Locate the cell with the specified text and output its (X, Y) center coordinate. 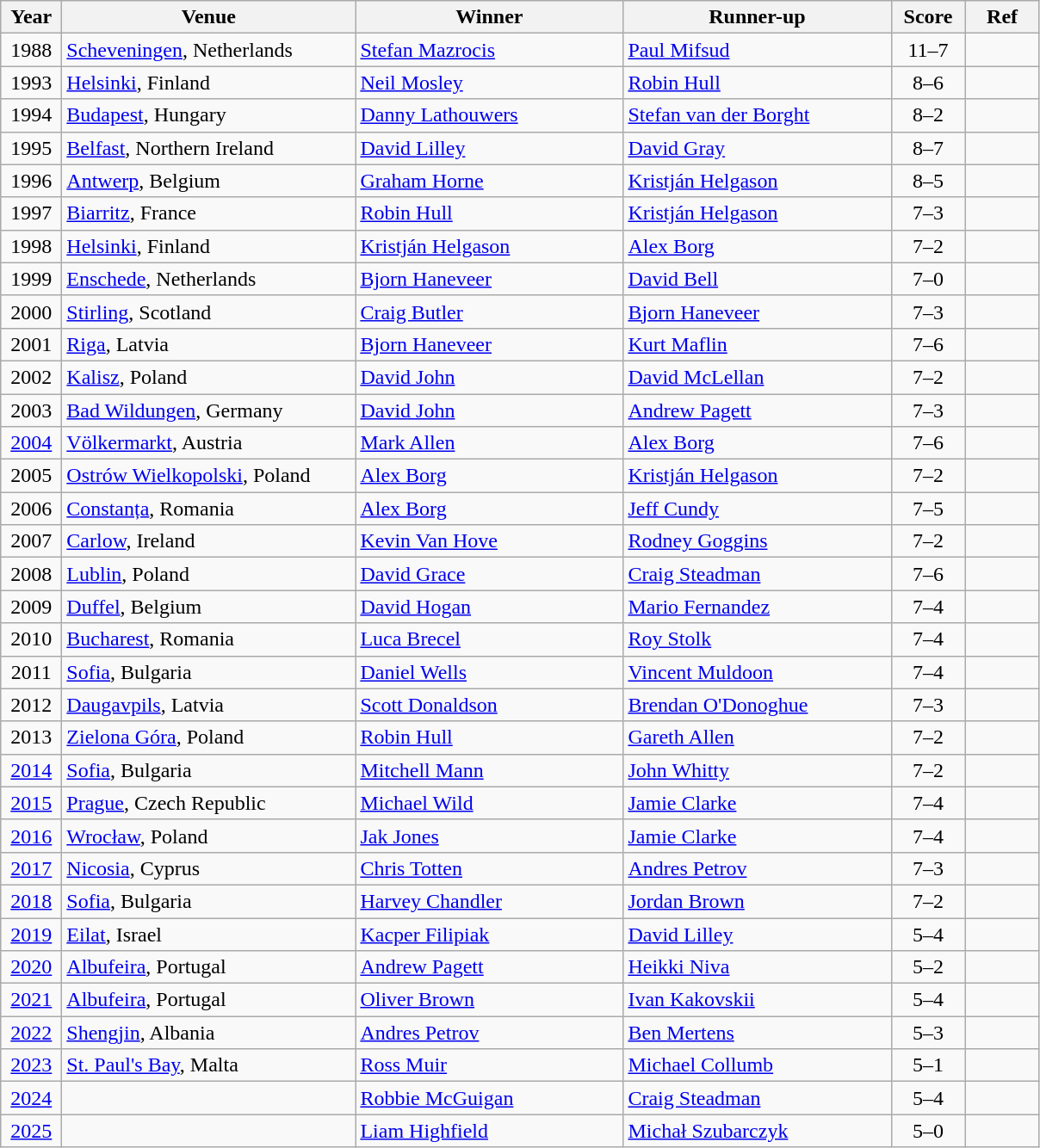
Liam Highfield (489, 1131)
Winner (489, 17)
Daugavpils, Latvia (208, 705)
2000 (31, 312)
2003 (31, 410)
Rodney Goggins (758, 541)
Harvey Chandler (489, 901)
1998 (31, 246)
David Gray (758, 148)
Scott Donaldson (489, 705)
2015 (31, 803)
1993 (31, 83)
2010 (31, 639)
Mitchell Mann (489, 770)
Carlow, Ireland (208, 541)
2002 (31, 377)
Michał Szubarczyk (758, 1131)
Michael Collumb (758, 1065)
1996 (31, 181)
2017 (31, 868)
Nicosia, Cyprus (208, 868)
Michael Wild (489, 803)
2012 (31, 705)
Riga, Latvia (208, 344)
1995 (31, 148)
2007 (31, 541)
2020 (31, 967)
Ben Mertens (758, 1033)
Ref (1002, 17)
5–1 (928, 1065)
1999 (31, 279)
Daniel Wells (489, 672)
Budapest, Hungary (208, 115)
Prague, Czech Republic (208, 803)
Score (928, 17)
Kevin Van Hove (489, 541)
2016 (31, 836)
2013 (31, 738)
Venue (208, 17)
Bucharest, Romania (208, 639)
2009 (31, 607)
Mario Fernandez (758, 607)
Zielona Góra, Poland (208, 738)
Scheveningen, Netherlands (208, 50)
Heikki Niva (758, 967)
7–0 (928, 279)
2005 (31, 476)
Shengjin, Albania (208, 1033)
8–6 (928, 83)
Robbie McGuigan (489, 1098)
Year (31, 17)
2008 (31, 574)
2001 (31, 344)
Kacper Filipiak (489, 934)
Kurt Maflin (758, 344)
Graham Horne (489, 181)
Jordan Brown (758, 901)
2006 (31, 509)
Ivan Kakovskii (758, 1000)
Stirling, Scotland (208, 312)
1988 (31, 50)
David Grace (489, 574)
Oliver Brown (489, 1000)
Eilat, Israel (208, 934)
Paul Mifsud (758, 50)
David McLellan (758, 377)
8–7 (928, 148)
2018 (31, 901)
St. Paul's Bay, Malta (208, 1065)
5–2 (928, 967)
Constanța, Romania (208, 509)
Chris Totten (489, 868)
Antwerp, Belgium (208, 181)
2011 (31, 672)
Biarritz, France (208, 213)
Stefan van der Borght (758, 115)
Jeff Cundy (758, 509)
2019 (31, 934)
Luca Brecel (489, 639)
Völkermarkt, Austria (208, 443)
Runner-up (758, 17)
Duffel, Belgium (208, 607)
Brendan O'Donoghue (758, 705)
Lublin, Poland (208, 574)
Gareth Allen (758, 738)
Jak Jones (489, 836)
2022 (31, 1033)
Ross Muir (489, 1065)
John Whitty (758, 770)
2014 (31, 770)
Enschede, Netherlands (208, 279)
Neil Mosley (489, 83)
Belfast, Northern Ireland (208, 148)
2024 (31, 1098)
Vincent Muldoon (758, 672)
2023 (31, 1065)
1994 (31, 115)
2025 (31, 1131)
11–7 (928, 50)
Roy Stolk (758, 639)
1997 (31, 213)
8–5 (928, 181)
Ostrów Wielkopolski, Poland (208, 476)
Craig Butler (489, 312)
8–2 (928, 115)
Kalisz, Poland (208, 377)
David Hogan (489, 607)
5–0 (928, 1131)
7–5 (928, 509)
Mark Allen (489, 443)
Stefan Mazrocis (489, 50)
Bad Wildungen, Germany (208, 410)
David Bell (758, 279)
5–3 (928, 1033)
2004 (31, 443)
2021 (31, 1000)
Danny Lathouwers (489, 115)
Wrocław, Poland (208, 836)
